Return the (x, y) coordinate for the center point of the cell that contains the specified text.  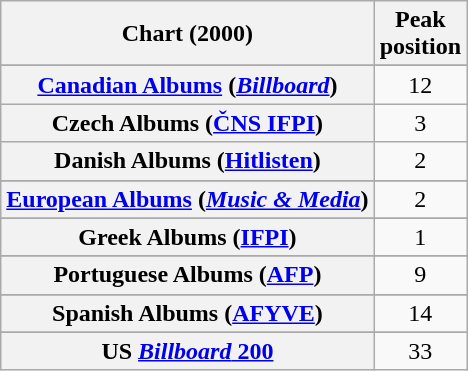
Danish Albums (Hitlisten) (188, 161)
3 (420, 123)
Portuguese Albums (AFP) (188, 275)
14 (420, 313)
9 (420, 275)
1 (420, 237)
Canadian Albums (Billboard) (188, 85)
33 (420, 351)
US Billboard 200 (188, 351)
Spanish Albums (AFYVE) (188, 313)
European Albums (Music & Media) (188, 199)
Chart (2000) (188, 34)
12 (420, 85)
Peakposition (420, 34)
Czech Albums (ČNS IFPI) (188, 123)
Greek Albums (IFPI) (188, 237)
